Provide the [x, y] coordinate of the cell's center where the given text is located.  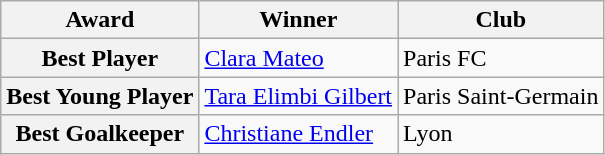
Lyon [501, 134]
Club [501, 20]
Winner [298, 20]
Paris FC [501, 58]
Best Goalkeeper [100, 134]
Paris Saint-Germain [501, 96]
Clara Mateo [298, 58]
Award [100, 20]
Best Player [100, 58]
Best Young Player [100, 96]
Tara Elimbi Gilbert [298, 96]
Christiane Endler [298, 134]
